For the text-containing cell, return its midpoint in [X, Y] coordinate format. 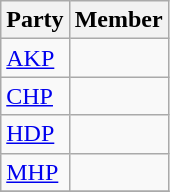
HDP [35, 134]
Party [35, 20]
CHP [35, 96]
MHP [35, 172]
Member [118, 20]
AKP [35, 58]
